Return the [x, y] coordinate for the center point of the cell that contains the specified text.  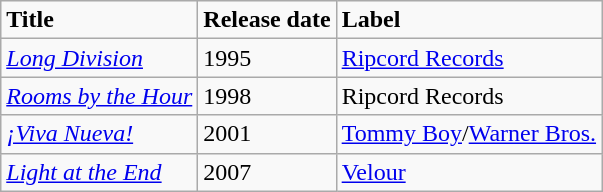
2001 [267, 134]
Light at the End [100, 172]
Title [100, 20]
Rooms by the Hour [100, 96]
Release date [267, 20]
¡Viva Nueva! [100, 134]
2007 [267, 172]
1998 [267, 96]
Long Division [100, 58]
1995 [267, 58]
Label [468, 20]
Velour [468, 172]
Tommy Boy/Warner Bros. [468, 134]
